Return (x, y) of the center of cell containing provided text 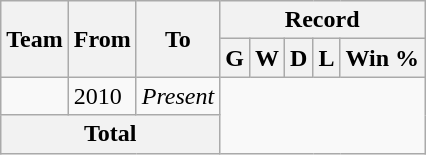
G (235, 58)
D (299, 58)
Win % (382, 58)
To (178, 39)
2010 (102, 96)
From (102, 39)
W (266, 58)
Record (322, 20)
L (326, 58)
Team (35, 39)
Total (110, 134)
Present (178, 96)
